Extract the (x, y) coordinate from the center of the cell holding the provided text.  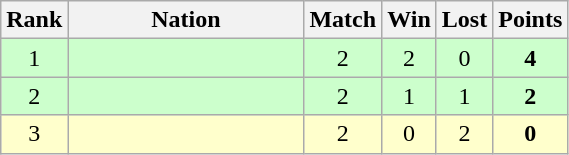
Lost (464, 20)
Points (530, 20)
3 (34, 134)
Win (410, 20)
Rank (34, 20)
4 (530, 58)
Nation (186, 20)
Match (343, 20)
